Scan for the cell matching the given text and deliver its [X, Y] coordinate at center. 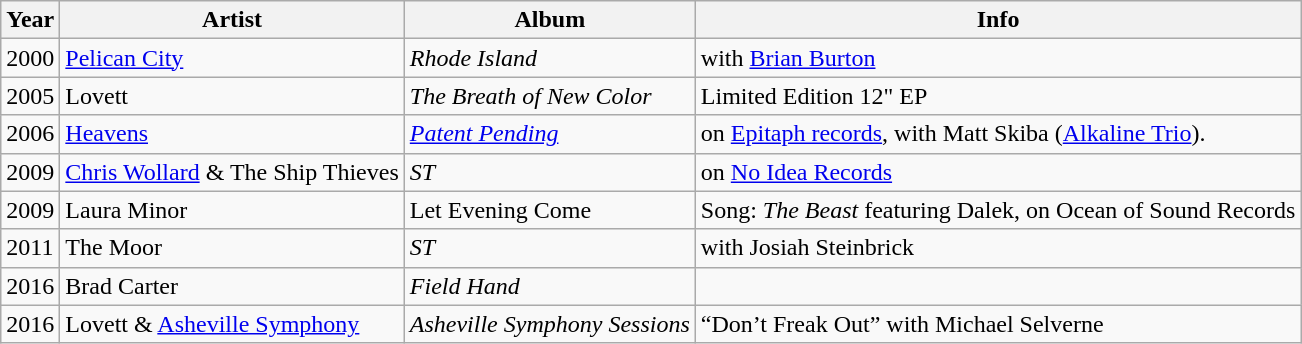
with Brian Burton [998, 58]
Album [550, 20]
The Moor [232, 248]
Rhode Island [550, 58]
Lovett & Asheville Symphony [232, 324]
2000 [30, 58]
2011 [30, 248]
2006 [30, 134]
with Josiah Steinbrick [998, 248]
Chris Wollard & The Ship Thieves [232, 172]
Artist [232, 20]
Lovett [232, 96]
on No Idea Records [998, 172]
2005 [30, 96]
Let Evening Come [550, 210]
Laura Minor [232, 210]
Song: The Beast featuring Dalek, on Ocean of Sound Records [998, 210]
Heavens [232, 134]
Pelican City [232, 58]
Brad Carter [232, 286]
Limited Edition 12" EP [998, 96]
Asheville Symphony Sessions [550, 324]
The Breath of New Color [550, 96]
Field Hand [550, 286]
Year [30, 20]
on Epitaph records, with Matt Skiba (Alkaline Trio). [998, 134]
Patent Pending [550, 134]
Info [998, 20]
“Don’t Freak Out” with Michael Selverne [998, 324]
